Locate the cell with the specified text and output its [X, Y] center coordinate. 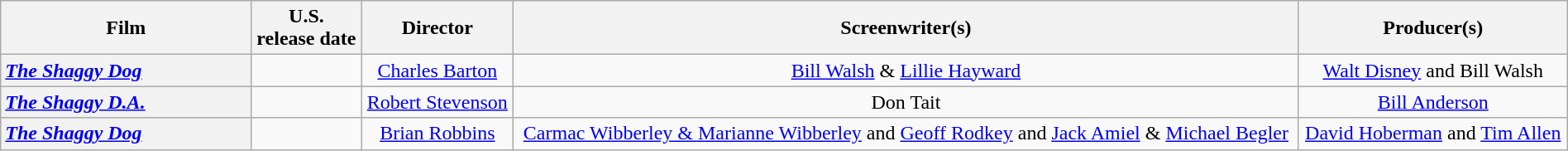
Brian Robbins [437, 134]
The Shaggy D.A. [126, 102]
Bill Walsh & Lillie Hayward [906, 71]
Film [126, 28]
Bill Anderson [1432, 102]
U.S. release date [306, 28]
Producer(s) [1432, 28]
David Hoberman and Tim Allen [1432, 134]
Walt Disney and Bill Walsh [1432, 71]
Screenwriter(s) [906, 28]
Robert Stevenson [437, 102]
Don Tait [906, 102]
Carmac Wibberley & Marianne Wibberley and Geoff Rodkey and Jack Amiel & Michael Begler [906, 134]
Charles Barton [437, 71]
Director [437, 28]
